Pinpoint the cell where the given text exists, returning its (x, y) midpoint coordinate. 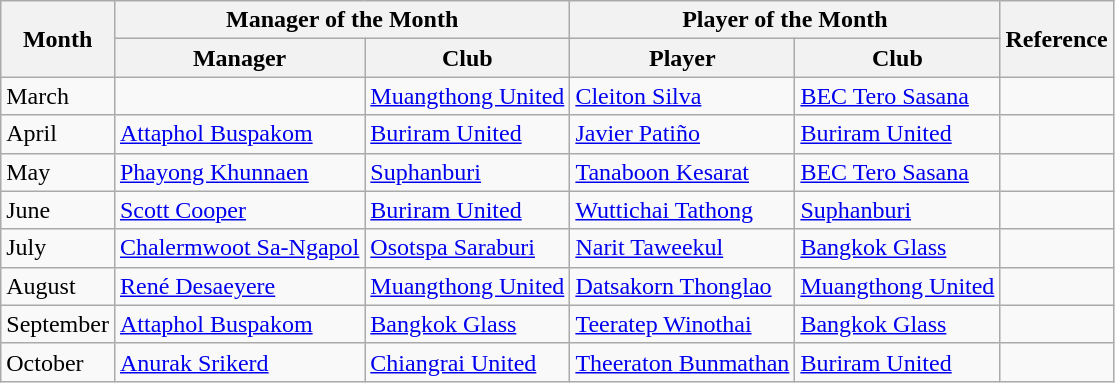
April (58, 134)
Osotspa Saraburi (468, 248)
Month (58, 39)
Wuttichai Tathong (682, 210)
Theeraton Bunmathan (682, 362)
Datsakorn Thonglao (682, 286)
Manager of the Month (342, 20)
July (58, 248)
Phayong Khunnaen (239, 172)
Player of the Month (785, 20)
March (58, 96)
Chalermwoot Sa-Ngapol (239, 248)
September (58, 324)
Reference (1056, 39)
Anurak Srikerd (239, 362)
Teeratep Winothai (682, 324)
Narit Taweekul (682, 248)
René Desaeyere (239, 286)
Chiangrai United (468, 362)
Javier Patiño (682, 134)
Scott Cooper (239, 210)
May (58, 172)
Tanaboon Kesarat (682, 172)
October (58, 362)
Player (682, 58)
August (58, 286)
June (58, 210)
Manager (239, 58)
Cleiton Silva (682, 96)
